Return (x, y) of the center of cell containing provided text 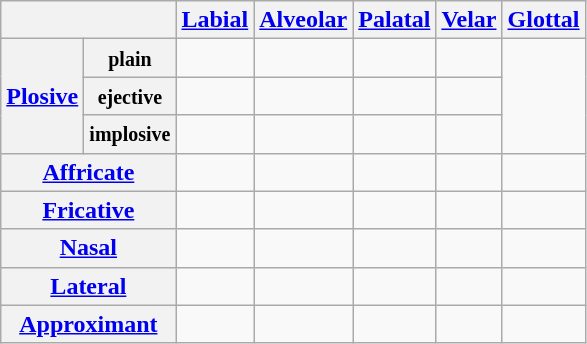
Affricate (88, 172)
ejective (130, 96)
Nasal (88, 248)
implosive (130, 134)
Plosive (42, 96)
Lateral (88, 286)
plain (130, 58)
Labial (215, 20)
Palatal (394, 20)
Velar (469, 20)
Approximant (88, 324)
Glottal (544, 20)
Fricative (88, 210)
Alveolar (304, 20)
